Search for the cell housing the specified text and yield its [x, y] center coordinate. 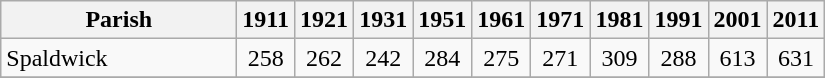
288 [678, 58]
271 [560, 58]
284 [442, 58]
Parish [119, 20]
613 [738, 58]
1961 [502, 20]
258 [266, 58]
2001 [738, 20]
1951 [442, 20]
631 [796, 58]
1981 [620, 20]
1911 [266, 20]
1991 [678, 20]
275 [502, 58]
242 [384, 58]
2011 [796, 20]
1971 [560, 20]
Spaldwick [119, 58]
262 [324, 58]
1921 [324, 20]
1931 [384, 20]
309 [620, 58]
